For the text-containing cell, return its midpoint in (x, y) coordinate format. 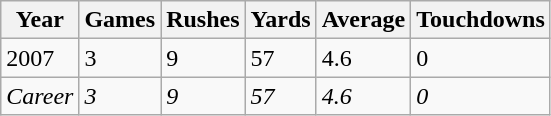
Career (40, 96)
Games (120, 20)
Rushes (203, 20)
Year (40, 20)
Yards (280, 20)
Touchdowns (481, 20)
2007 (40, 58)
Average (364, 20)
